Detect which cell encompasses the target text, then output its [x, y] center coordinate. 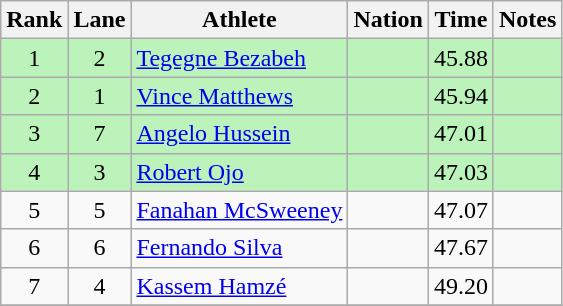
Athlete [240, 20]
Tegegne Bezabeh [240, 58]
Robert Ojo [240, 172]
Rank [34, 20]
47.67 [460, 248]
Time [460, 20]
45.94 [460, 96]
Fernando Silva [240, 248]
Fanahan McSweeney [240, 210]
49.20 [460, 286]
Notes [527, 20]
Kassem Hamzé [240, 286]
Lane [100, 20]
Nation [388, 20]
47.07 [460, 210]
47.03 [460, 172]
47.01 [460, 134]
Angelo Hussein [240, 134]
Vince Matthews [240, 96]
45.88 [460, 58]
